Search for the cell housing the specified text and yield its [x, y] center coordinate. 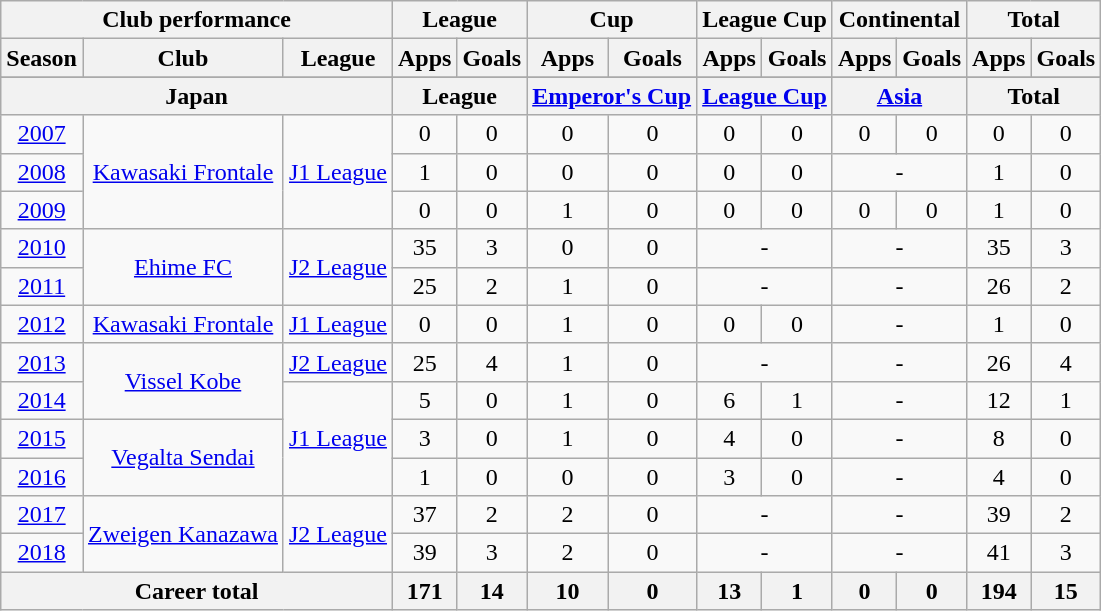
6 [730, 400]
5 [424, 400]
Club performance [197, 20]
Emperor's Cup [612, 96]
14 [492, 591]
2016 [42, 477]
13 [730, 591]
2015 [42, 438]
Asia [899, 96]
2007 [42, 134]
2014 [42, 400]
171 [424, 591]
2011 [42, 286]
Continental [899, 20]
2013 [42, 362]
Zweigen Kanazawa [182, 534]
2009 [42, 210]
2017 [42, 515]
Club [182, 58]
Ehime FC [182, 267]
10 [568, 591]
Vissel Kobe [182, 381]
37 [424, 515]
194 [999, 591]
Japan [197, 96]
15 [1066, 591]
Career total [197, 591]
Vegalta Sendai [182, 457]
12 [999, 400]
2008 [42, 172]
Cup [612, 20]
2018 [42, 553]
41 [999, 553]
2012 [42, 324]
8 [999, 438]
Season [42, 58]
2010 [42, 248]
